Determine the [x, y] coordinate at the center of the cell enclosing the given text.  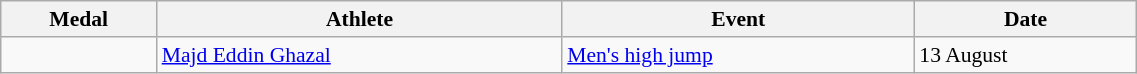
Medal [79, 19]
Event [738, 19]
Date [1026, 19]
Majd Eddin Ghazal [360, 55]
Athlete [360, 19]
13 August [1026, 55]
Men's high jump [738, 55]
